Determine the (x, y) coordinate at the center of the cell enclosing the given text.  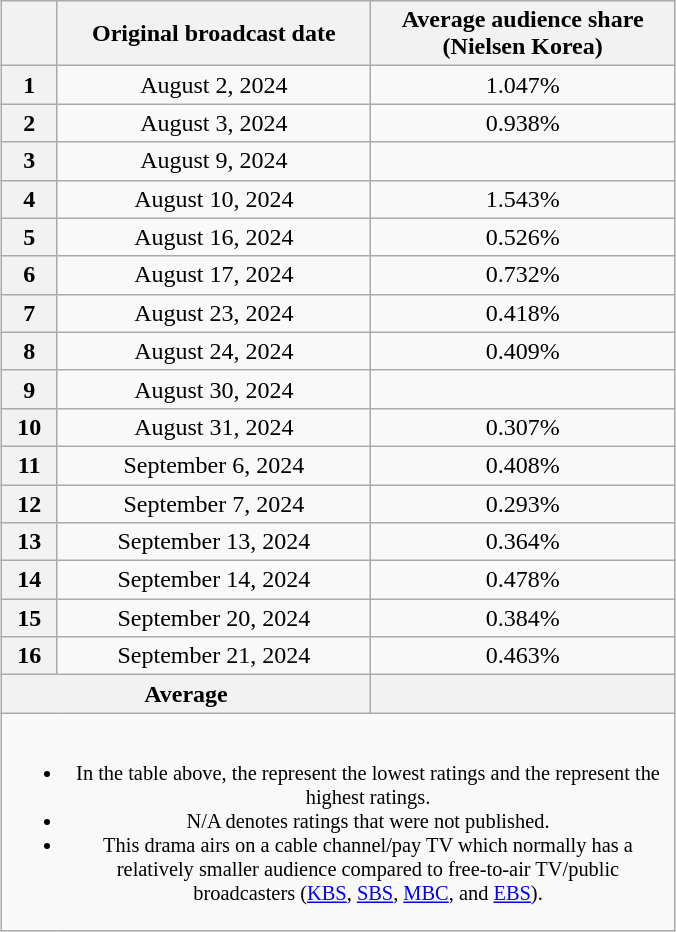
0.408% (523, 465)
0.463% (523, 656)
8 (29, 351)
August 17, 2024 (214, 275)
5 (29, 237)
September 14, 2024 (214, 580)
6 (29, 275)
August 30, 2024 (214, 389)
August 2, 2024 (214, 85)
Average (186, 694)
1.047% (523, 85)
August 16, 2024 (214, 237)
12 (29, 503)
0.409% (523, 351)
3 (29, 161)
1 (29, 85)
Average audience share(Nielsen Korea) (523, 34)
0.478% (523, 580)
0.732% (523, 275)
7 (29, 313)
4 (29, 199)
15 (29, 618)
September 6, 2024 (214, 465)
August 24, 2024 (214, 351)
0.384% (523, 618)
August 3, 2024 (214, 123)
1.543% (523, 199)
11 (29, 465)
September 20, 2024 (214, 618)
September 21, 2024 (214, 656)
0.418% (523, 313)
September 7, 2024 (214, 503)
13 (29, 542)
September 13, 2024 (214, 542)
August 23, 2024 (214, 313)
9 (29, 389)
August 10, 2024 (214, 199)
0.307% (523, 427)
August 9, 2024 (214, 161)
0.364% (523, 542)
0.526% (523, 237)
0.938% (523, 123)
14 (29, 580)
16 (29, 656)
Original broadcast date (214, 34)
10 (29, 427)
2 (29, 123)
August 31, 2024 (214, 427)
0.293% (523, 503)
